For the text-containing cell, return its midpoint in [x, y] coordinate format. 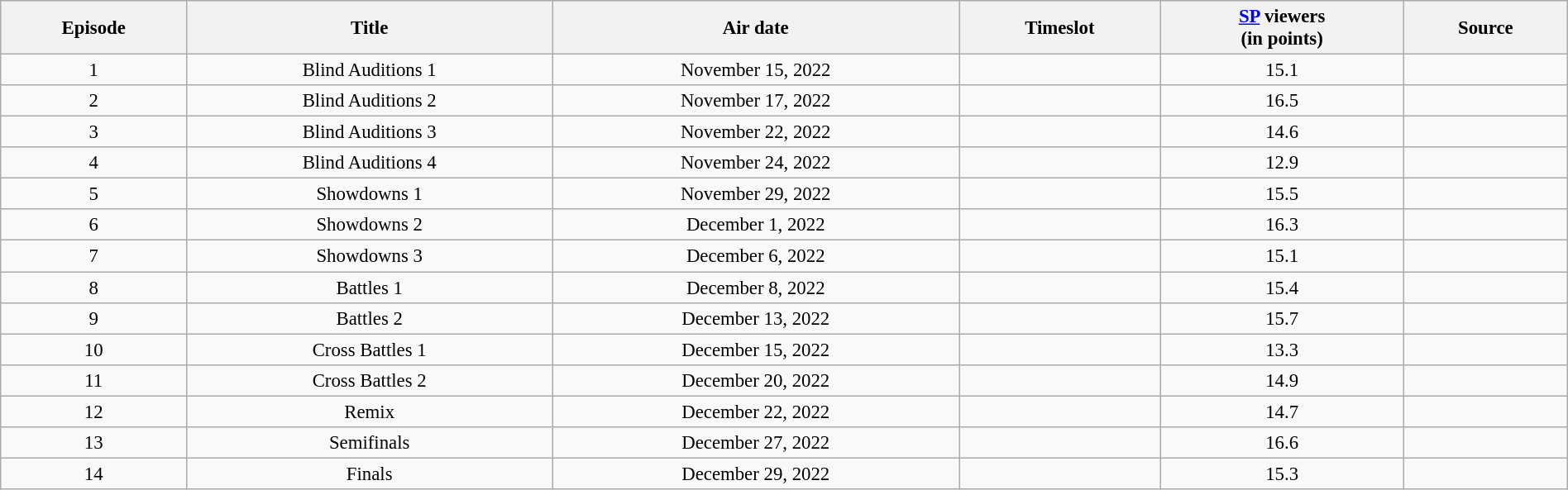
Battles 2 [370, 318]
12.9 [1282, 163]
December 27, 2022 [756, 443]
8 [94, 288]
15.5 [1282, 194]
December 6, 2022 [756, 256]
Timeslot [1060, 28]
December 1, 2022 [756, 226]
Cross Battles 2 [370, 380]
December 22, 2022 [756, 412]
Blind Auditions 4 [370, 163]
Blind Auditions 1 [370, 70]
Blind Auditions 2 [370, 101]
November 15, 2022 [756, 70]
12 [94, 412]
14 [94, 473]
6 [94, 226]
Remix [370, 412]
Showdowns 1 [370, 194]
Source [1485, 28]
Semifinals [370, 443]
13 [94, 443]
2 [94, 101]
Cross Battles 1 [370, 350]
16.5 [1282, 101]
13.3 [1282, 350]
9 [94, 318]
December 13, 2022 [756, 318]
7 [94, 256]
December 29, 2022 [756, 473]
3 [94, 132]
16.3 [1282, 226]
14.6 [1282, 132]
Battles 1 [370, 288]
16.6 [1282, 443]
15.4 [1282, 288]
Episode [94, 28]
November 17, 2022 [756, 101]
1 [94, 70]
15.7 [1282, 318]
15.3 [1282, 473]
Showdowns 3 [370, 256]
SP viewers(in points) [1282, 28]
Blind Auditions 3 [370, 132]
December 8, 2022 [756, 288]
14.9 [1282, 380]
5 [94, 194]
Showdowns 2 [370, 226]
Title [370, 28]
November 22, 2022 [756, 132]
14.7 [1282, 412]
4 [94, 163]
November 29, 2022 [756, 194]
December 20, 2022 [756, 380]
November 24, 2022 [756, 163]
Air date [756, 28]
10 [94, 350]
Finals [370, 473]
11 [94, 380]
December 15, 2022 [756, 350]
